Scan for the cell matching the given text and deliver its [X, Y] coordinate at center. 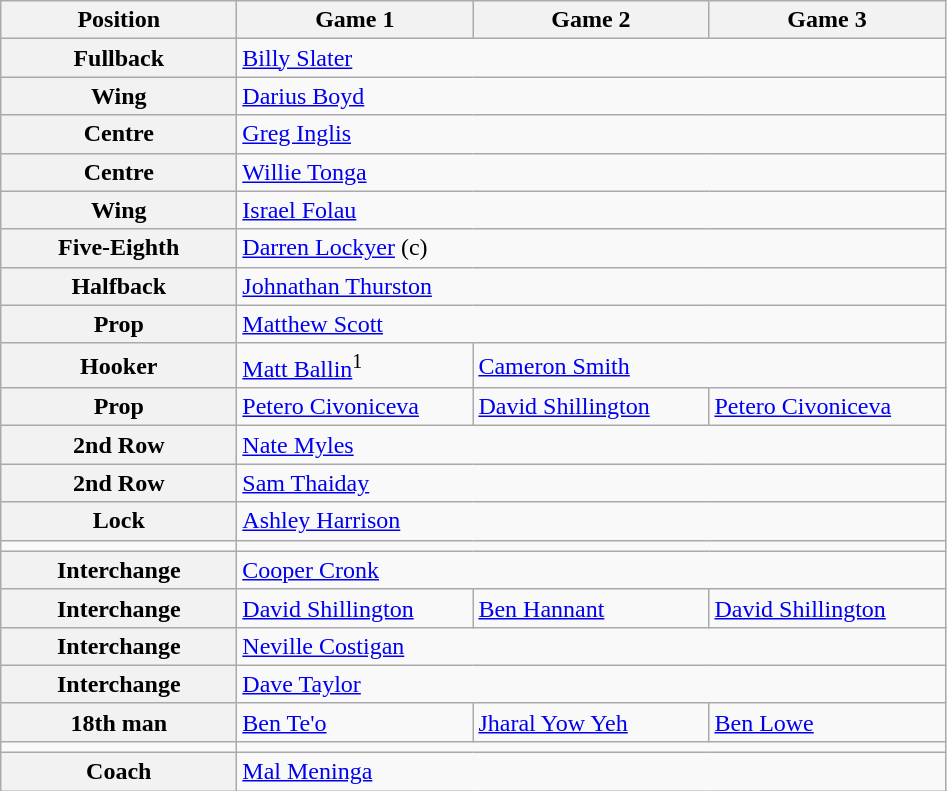
Ben Te'o [355, 722]
18th man [119, 722]
Ashley Harrison [591, 521]
Darius Boyd [591, 96]
Israel Folau [591, 210]
Game 1 [355, 20]
Game 3 [827, 20]
Cooper Cronk [591, 570]
Hooker [119, 366]
Ben Lowe [827, 722]
Matt Ballin1 [355, 366]
Game 2 [591, 20]
Willie Tonga [591, 172]
Greg Inglis [591, 134]
Position [119, 20]
Lock [119, 521]
Five-Eighth [119, 248]
Cameron Smith [709, 366]
Matthew Scott [591, 324]
Coach [119, 772]
Neville Costigan [591, 646]
Sam Thaiday [591, 483]
Ben Hannant [591, 608]
Jharal Yow Yeh [591, 722]
Dave Taylor [591, 684]
Mal Meninga [591, 772]
Halfback [119, 286]
Fullback [119, 58]
Billy Slater [591, 58]
Johnathan Thurston [591, 286]
Nate Myles [591, 445]
Darren Lockyer (c) [591, 248]
